From the cell containing the given text, extract its center point as (X, Y) coordinate. 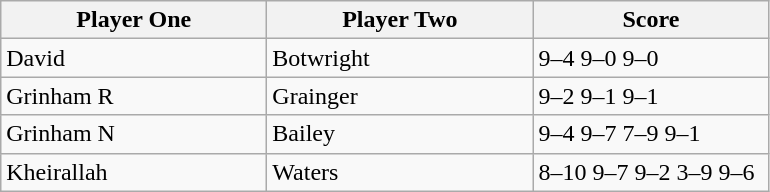
Grinham R (134, 96)
Botwright (400, 58)
Score (651, 20)
9–2 9–1 9–1 (651, 96)
9–4 9–0 9–0 (651, 58)
9–4 9–7 7–9 9–1 (651, 134)
David (134, 58)
Grainger (400, 96)
Player One (134, 20)
8–10 9–7 9–2 3–9 9–6 (651, 172)
Player Two (400, 20)
Grinham N (134, 134)
Waters (400, 172)
Kheirallah (134, 172)
Bailey (400, 134)
